Extract the (x, y) coordinate from the center of the cell holding the provided text.  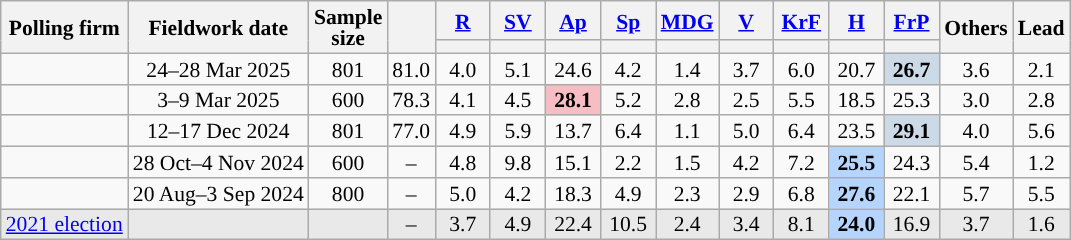
78.3 (411, 100)
Fieldwork date (218, 27)
5.4 (976, 162)
20.7 (856, 68)
77.0 (411, 132)
2.2 (628, 162)
6.0 (802, 68)
18.5 (856, 100)
FrP (912, 20)
15.1 (572, 162)
Polling firm (64, 27)
SV (518, 20)
H (856, 20)
3–9 Mar 2025 (218, 100)
V (746, 20)
6.8 (802, 194)
20 Aug–3 Sep 2024 (218, 194)
24.6 (572, 68)
4.1 (462, 100)
5.7 (976, 194)
3.4 (746, 224)
13.7 (572, 132)
Ap (572, 20)
KrF (802, 20)
24–28 Mar 2025 (218, 68)
Others (976, 27)
1.5 (688, 162)
25.5 (856, 162)
Sp (628, 20)
10.5 (628, 224)
26.7 (912, 68)
28.1 (572, 100)
4.5 (518, 100)
24.3 (912, 162)
2.4 (688, 224)
12–17 Dec 2024 (218, 132)
27.6 (856, 194)
2021 election (64, 224)
2.9 (746, 194)
7.2 (802, 162)
1.1 (688, 132)
3.6 (976, 68)
24.0 (856, 224)
2.1 (1042, 68)
5.9 (518, 132)
2.5 (746, 100)
16.9 (912, 224)
5.2 (628, 100)
4.8 (462, 162)
2.3 (688, 194)
22.1 (912, 194)
28 Oct–4 Nov 2024 (218, 162)
81.0 (411, 68)
Lead (1042, 27)
23.5 (856, 132)
3.0 (976, 100)
MDG (688, 20)
5.6 (1042, 132)
8.1 (802, 224)
22.4 (572, 224)
Samplesize (348, 27)
9.8 (518, 162)
18.3 (572, 194)
29.1 (912, 132)
1.2 (1042, 162)
R (462, 20)
800 (348, 194)
1.4 (688, 68)
5.1 (518, 68)
25.3 (912, 100)
1.6 (1042, 224)
